Find where the given text appears and provide that cell's center as (x, y) coordinate. 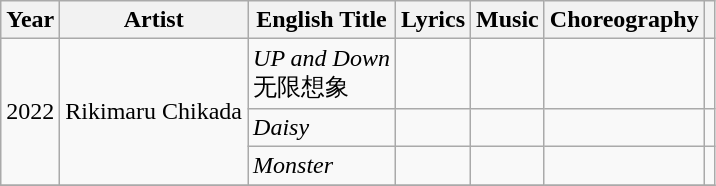
Year (30, 20)
Lyrics (432, 20)
English Title (322, 20)
Music (508, 20)
UP and Down无限想象 (322, 74)
Artist (154, 20)
Choreography (624, 20)
2022 (30, 112)
Monster (322, 165)
Daisy (322, 127)
Rikimaru Chikada (154, 112)
